Detect which cell encompasses the target text, then output its (X, Y) center coordinate. 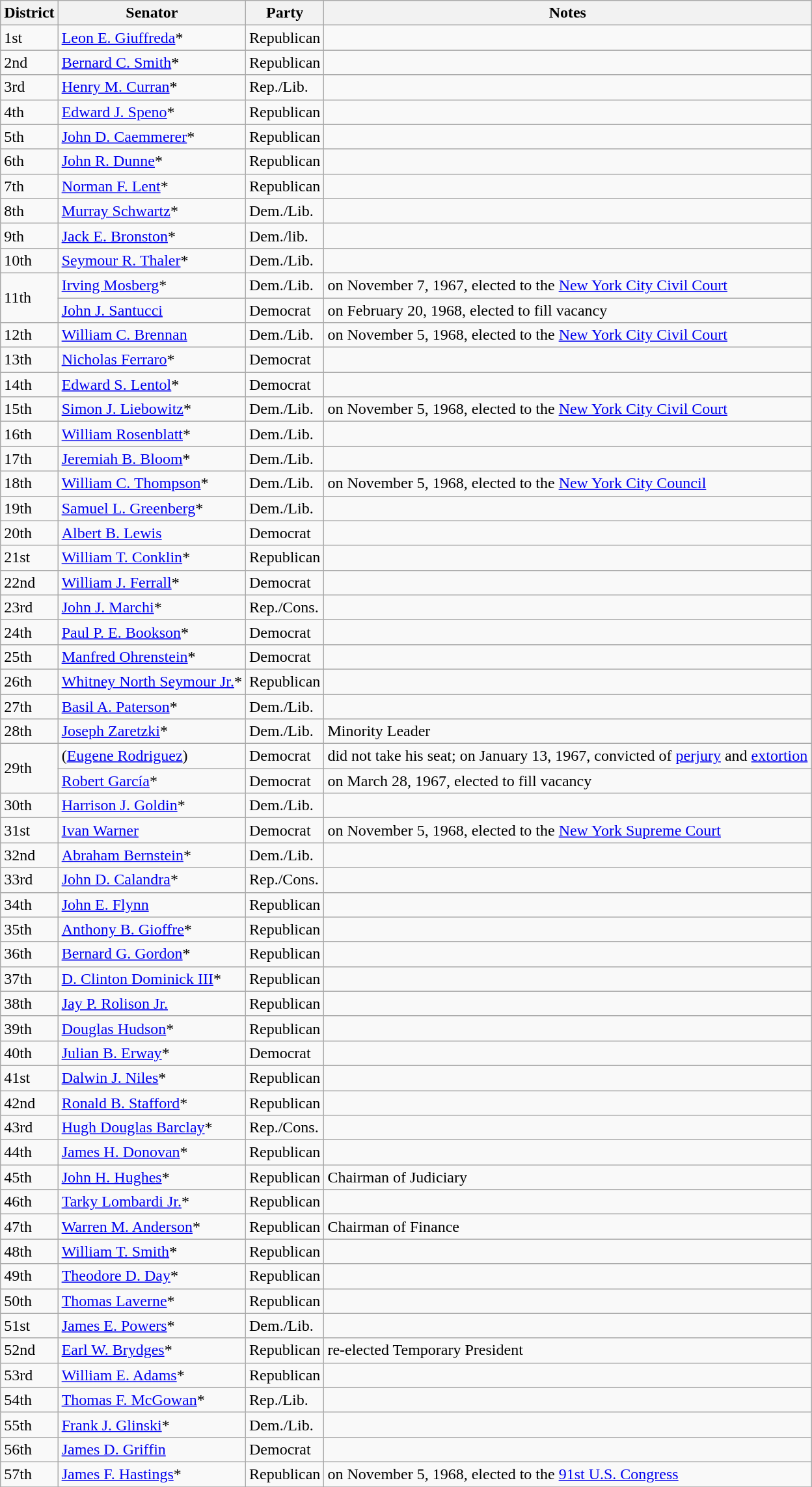
on November 5, 1968, elected to the New York Supreme Court (567, 830)
John J. Marchi* (152, 607)
3rd (29, 87)
on March 28, 1967, elected to fill vacancy (567, 781)
38th (29, 1003)
1st (29, 38)
Douglas Hudson* (152, 1028)
Dalwin J. Niles* (152, 1078)
24th (29, 632)
41st (29, 1078)
17th (29, 459)
15th (29, 409)
Earl W. Brydges* (152, 1350)
Tarky Lombardi Jr.* (152, 1202)
2nd (29, 62)
William C. Thompson* (152, 484)
Seymour R. Thaler* (152, 260)
29th (29, 769)
Bernard C. Smith* (152, 62)
50th (29, 1301)
57th (29, 1474)
Whitney North Seymour Jr.* (152, 681)
25th (29, 657)
Robert García* (152, 781)
22nd (29, 582)
21st (29, 558)
James D. Griffin (152, 1449)
Warren M. Anderson* (152, 1227)
10th (29, 260)
51st (29, 1326)
John H. Hughes* (152, 1177)
36th (29, 954)
Nicholas Ferraro* (152, 360)
8th (29, 211)
33rd (29, 880)
20th (29, 533)
Party (284, 13)
44th (29, 1153)
Thomas Laverne* (152, 1301)
Dem./lib. (284, 236)
re-elected Temporary President (567, 1350)
Chairman of Finance (567, 1227)
16th (29, 434)
Leon E. Giuffreda* (152, 38)
Basil A. Paterson* (152, 706)
32nd (29, 855)
28th (29, 731)
Edward S. Lentol* (152, 385)
(Eugene Rodriguez) (152, 756)
District (29, 13)
56th (29, 1449)
4th (29, 112)
Abraham Bernstein* (152, 855)
Minority Leader (567, 731)
James H. Donovan* (152, 1153)
John D. Calandra* (152, 880)
on November 5, 1968, elected to the 91st U.S. Congress (567, 1474)
5th (29, 137)
37th (29, 979)
9th (29, 236)
Hugh Douglas Barclay* (152, 1128)
13th (29, 360)
Jack E. Bronston* (152, 236)
Samuel L. Greenberg* (152, 508)
30th (29, 806)
James E. Powers* (152, 1326)
Manfred Ohrenstein* (152, 657)
54th (29, 1400)
Notes (567, 13)
James F. Hastings* (152, 1474)
35th (29, 929)
Paul P. E. Bookson* (152, 632)
23rd (29, 607)
on November 5, 1968, elected to the New York City Council (567, 484)
John R. Dunne* (152, 161)
Henry M. Curran* (152, 87)
Ivan Warner (152, 830)
William J. Ferrall* (152, 582)
Senator (152, 13)
John D. Caemmerer* (152, 137)
Murray Schwartz* (152, 211)
Joseph Zaretzki* (152, 731)
did not take his seat; on January 13, 1967, convicted of perjury and extortion (567, 756)
Simon J. Liebowitz* (152, 409)
William T. Smith* (152, 1251)
Ronald B. Stafford* (152, 1103)
42nd (29, 1103)
27th (29, 706)
40th (29, 1053)
D. Clinton Dominick III* (152, 979)
26th (29, 681)
John J. Santucci (152, 310)
on February 20, 1968, elected to fill vacancy (567, 310)
Theodore D. Day* (152, 1276)
55th (29, 1425)
Albert B. Lewis (152, 533)
William T. Conklin* (152, 558)
11th (29, 297)
34th (29, 905)
Edward J. Speno* (152, 112)
John E. Flynn (152, 905)
Thomas F. McGowan* (152, 1400)
46th (29, 1202)
52nd (29, 1350)
45th (29, 1177)
Frank J. Glinski* (152, 1425)
Harrison J. Goldin* (152, 806)
William E. Adams* (152, 1375)
14th (29, 385)
43rd (29, 1128)
6th (29, 161)
Anthony B. Gioffre* (152, 929)
31st (29, 830)
48th (29, 1251)
49th (29, 1276)
39th (29, 1028)
18th (29, 484)
7th (29, 186)
19th (29, 508)
Bernard G. Gordon* (152, 954)
Irving Mosberg* (152, 285)
Jeremiah B. Bloom* (152, 459)
Julian B. Erway* (152, 1053)
Jay P. Rolison Jr. (152, 1003)
47th (29, 1227)
Norman F. Lent* (152, 186)
12th (29, 335)
on November 7, 1967, elected to the New York City Civil Court (567, 285)
Chairman of Judiciary (567, 1177)
William Rosenblatt* (152, 434)
William C. Brennan (152, 335)
53rd (29, 1375)
